From the cell containing the given text, extract its center point as (X, Y) coordinate. 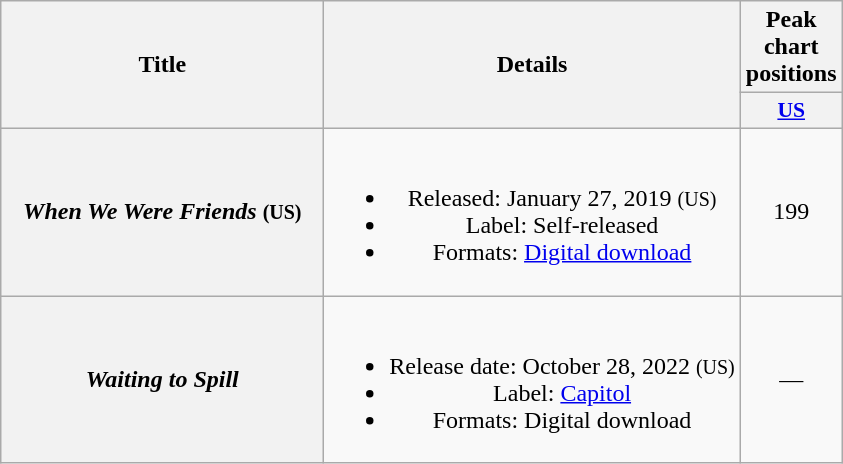
US (791, 111)
Release date: October 28, 2022 (US)Label: CapitolFormats: Digital download (532, 380)
199 (791, 212)
— (791, 380)
Peak chart positions (791, 47)
Title (162, 65)
Waiting to Spill (162, 380)
When We Were Friends (US) (162, 212)
Details (532, 65)
Released: January 27, 2019 (US)Label: Self-releasedFormats: Digital download (532, 212)
